Search for the cell housing the specified text and yield its (X, Y) center coordinate. 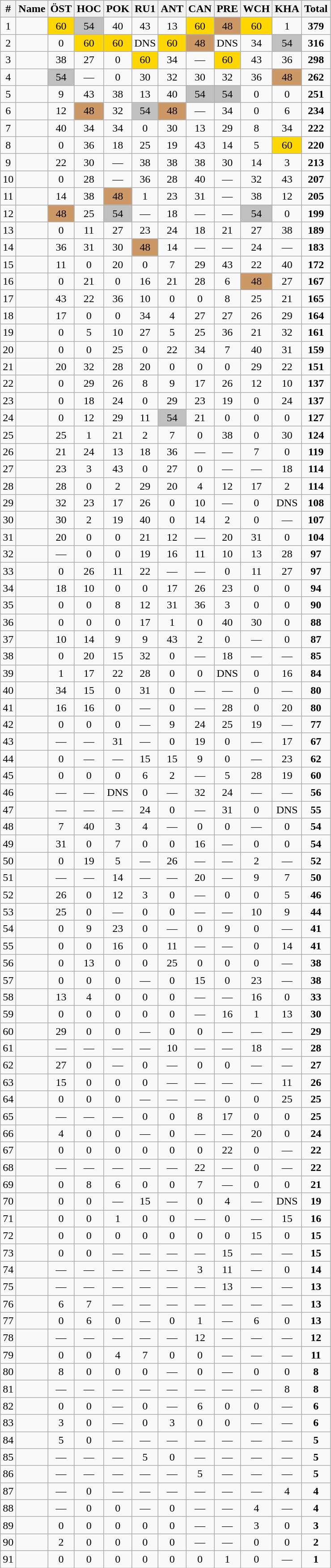
189 (316, 231)
42 (8, 724)
59 (8, 1014)
199 (316, 214)
49 (8, 844)
70 (8, 1201)
172 (316, 265)
82 (8, 1406)
127 (316, 418)
234 (316, 111)
47 (8, 810)
PRE (227, 9)
68 (8, 1167)
45 (8, 776)
316 (316, 43)
Name (32, 9)
83 (8, 1423)
213 (316, 162)
89 (8, 1525)
66 (8, 1133)
220 (316, 145)
379 (316, 26)
205 (316, 196)
POK (118, 9)
207 (316, 179)
76 (8, 1304)
74 (8, 1269)
ANT (172, 9)
222 (316, 128)
58 (8, 997)
WCH (257, 9)
124 (316, 435)
119 (316, 452)
39 (8, 673)
72 (8, 1235)
94 (316, 588)
151 (316, 367)
159 (316, 350)
81 (8, 1389)
35 (8, 605)
167 (316, 282)
61 (8, 1048)
64 (8, 1099)
53 (8, 912)
65 (8, 1116)
78 (8, 1338)
262 (316, 77)
# (8, 9)
73 (8, 1252)
ÖST (61, 9)
251 (316, 94)
86 (8, 1474)
298 (316, 60)
79 (8, 1355)
Total (316, 9)
69 (8, 1184)
37 (8, 639)
161 (316, 333)
KHA (287, 9)
104 (316, 537)
HOC (89, 9)
71 (8, 1218)
CAN (200, 9)
108 (316, 503)
107 (316, 520)
63 (8, 1082)
51 (8, 878)
164 (316, 316)
75 (8, 1286)
57 (8, 980)
183 (316, 248)
RU1 (145, 9)
91 (8, 1559)
165 (316, 299)
